Locate the cell with the specified text and output its (x, y) center coordinate. 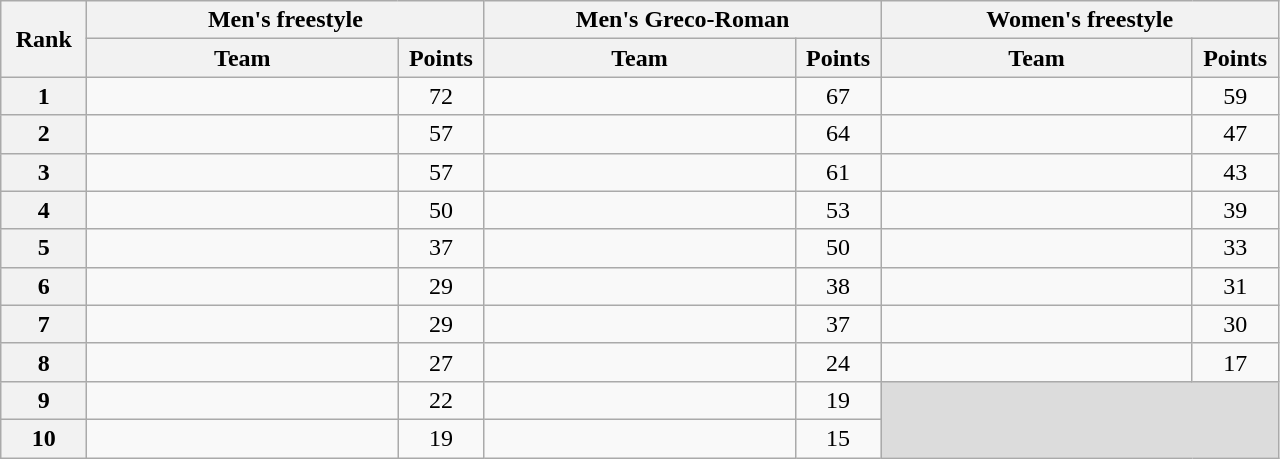
64 (838, 134)
Men's Greco-Roman (682, 20)
33 (1235, 248)
15 (838, 438)
31 (1235, 286)
Rank (44, 39)
39 (1235, 210)
Women's freestyle (1080, 20)
24 (838, 362)
8 (44, 362)
43 (1235, 172)
5 (44, 248)
3 (44, 172)
4 (44, 210)
38 (838, 286)
30 (1235, 324)
9 (44, 400)
67 (838, 96)
6 (44, 286)
59 (1235, 96)
61 (838, 172)
17 (1235, 362)
72 (441, 96)
Men's freestyle (286, 20)
1 (44, 96)
53 (838, 210)
27 (441, 362)
22 (441, 400)
47 (1235, 134)
10 (44, 438)
2 (44, 134)
7 (44, 324)
